Detect which cell encompasses the target text, then output its [X, Y] center coordinate. 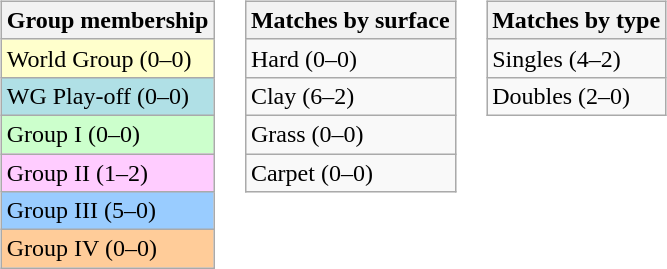
Group IV (0–0) [108, 249]
Group membership [108, 20]
Matches by type [576, 20]
Group I (0–0) [108, 134]
Hard (0–0) [350, 58]
Group II (1–2) [108, 173]
Grass (0–0) [350, 134]
World Group (0–0) [108, 58]
Group III (5–0) [108, 211]
Matches by surface [350, 20]
WG Play-off (0–0) [108, 96]
Carpet (0–0) [350, 173]
Doubles (2–0) [576, 96]
Singles (4–2) [576, 58]
Clay (6–2) [350, 96]
